Return (x, y) of the center of cell containing provided text 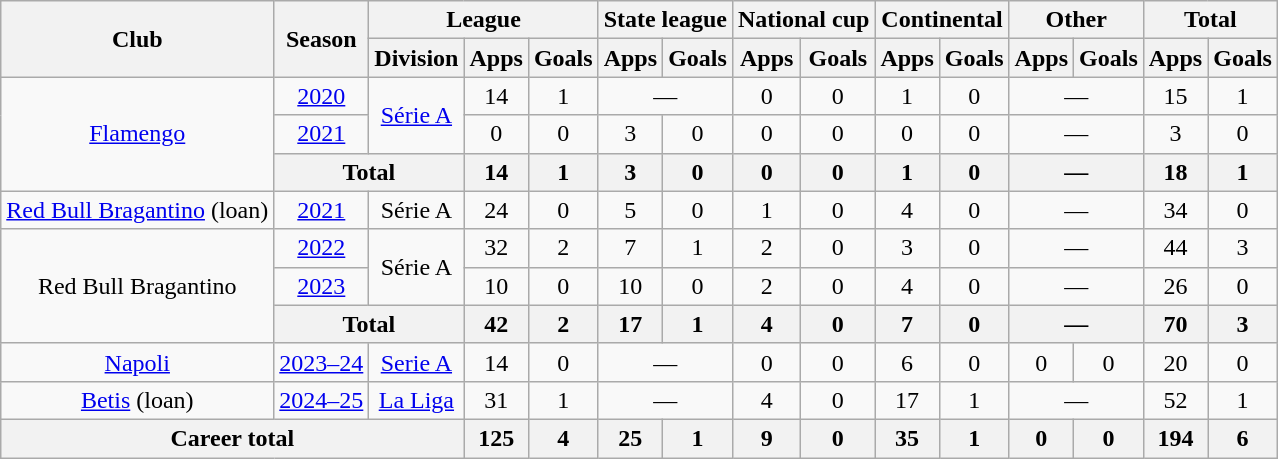
Flamengo (138, 134)
15 (1175, 96)
Career total (232, 438)
Continental (942, 20)
9 (766, 438)
70 (1175, 324)
44 (1175, 248)
18 (1175, 172)
35 (907, 438)
32 (496, 248)
Betis (loan) (138, 400)
2024–25 (322, 400)
Club (138, 39)
National cup (803, 20)
2020 (322, 96)
2023–24 (322, 362)
Division (416, 58)
2022 (322, 248)
24 (496, 210)
Season (322, 39)
34 (1175, 210)
Red Bull Bragantino (138, 286)
Red Bull Bragantino (loan) (138, 210)
2023 (322, 286)
League (484, 20)
25 (630, 438)
26 (1175, 286)
31 (496, 400)
5 (630, 210)
State league (665, 20)
Serie A (416, 362)
20 (1175, 362)
Other (1076, 20)
42 (496, 324)
Napoli (138, 362)
52 (1175, 400)
125 (496, 438)
194 (1175, 438)
La Liga (416, 400)
